Capture the cell that displays the provided text and extract its (x, y) central coordinate. 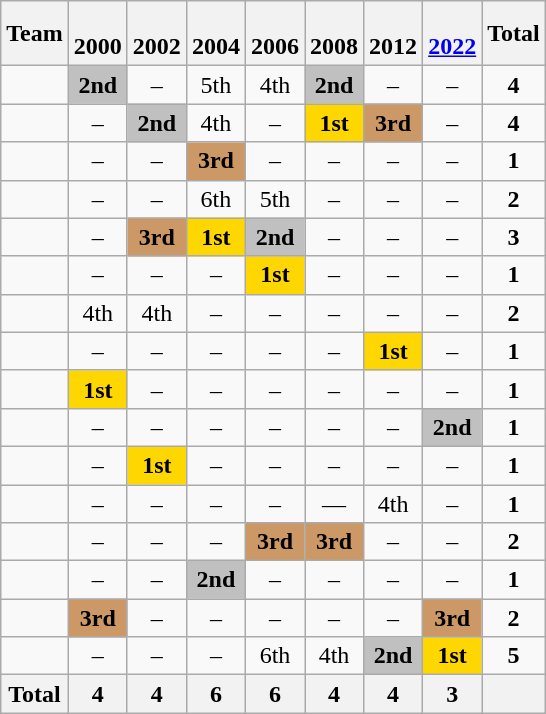
2008 (334, 34)
2004 (216, 34)
5 (514, 656)
— (334, 503)
2002 (156, 34)
2006 (274, 34)
2012 (394, 34)
2000 (98, 34)
2022 (452, 34)
Team (35, 34)
